Search for the cell housing the specified text and yield its [x, y] center coordinate. 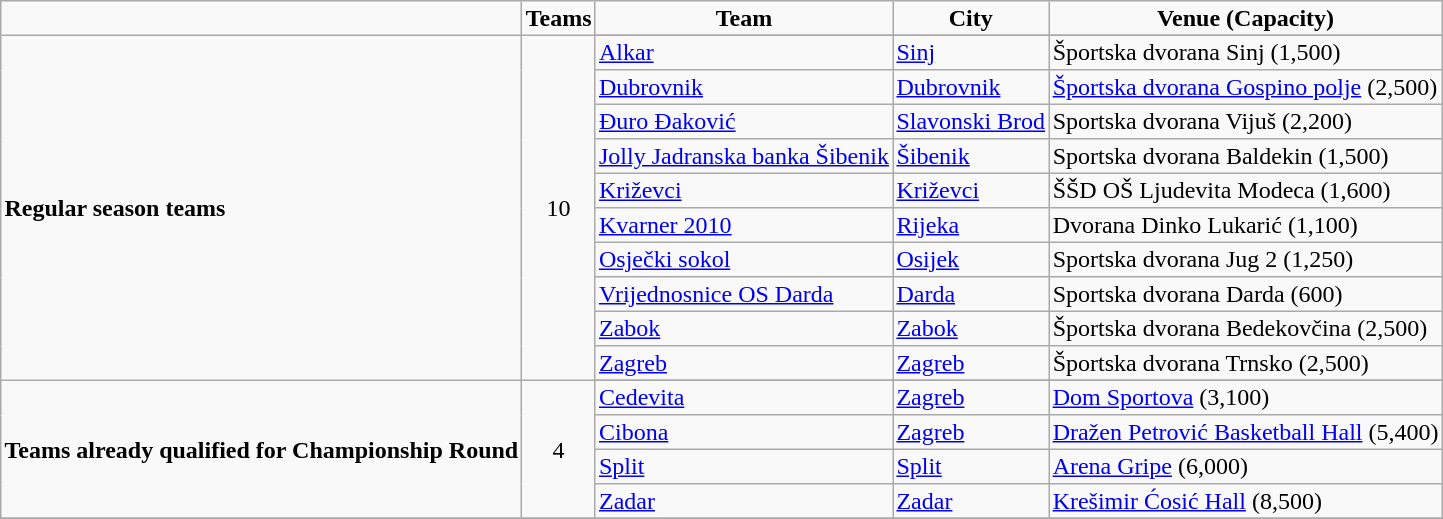
Jolly Jadranska banka Šibenik [744, 156]
Sportska dvorana Vijuš (2,200) [1246, 121]
Osijek [971, 259]
Venue (Capacity) [1246, 18]
City [971, 18]
Šibenik [971, 156]
Vrijednosnice OS Darda [744, 294]
Sportska dvorana Darda (600) [1246, 294]
Teams [558, 18]
Krešimir Ćosić Hall (8,500) [1246, 501]
Teams already qualified for Championship Round [262, 449]
Sinj [971, 52]
Športska dvorana Bedekovčina (2,500) [1246, 328]
10 [558, 208]
Osječki sokol [744, 259]
Dom Sportova (3,100) [1246, 397]
Darda [971, 294]
Cedevita [744, 397]
Arena Gripe (6,000) [1246, 466]
Slavonski Brod [971, 121]
Kvarner 2010 [744, 225]
Cibona [744, 432]
Team [744, 18]
4 [558, 449]
Športska dvorana Trnsko (2,500) [1246, 363]
Sportska dvorana Jug 2 (1,250) [1246, 259]
Sportska dvorana Baldekin (1,500) [1246, 156]
Dvorana Dinko Lukarić (1,100) [1246, 225]
Đuro Đaković [744, 121]
Športska dvorana Sinj (1,500) [1246, 52]
Športska dvorana Gospino polje (2,500) [1246, 87]
Rijeka [971, 225]
Dražen Petrović Basketball Hall (5,400) [1246, 432]
Alkar [744, 52]
ŠŠD OŠ Ljudevita Modeca (1,600) [1246, 190]
Regular season teams [262, 208]
